Extract the [X, Y] coordinate from the center of the cell holding the provided text.  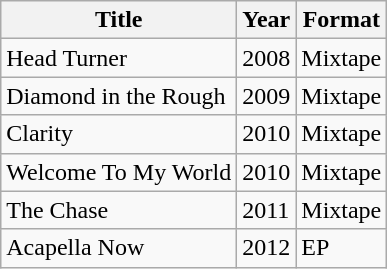
Acapella Now [119, 248]
Diamond in the Rough [119, 96]
Format [342, 20]
The Chase [119, 210]
Clarity [119, 134]
Head Turner [119, 58]
Title [119, 20]
2008 [266, 58]
Year [266, 20]
Welcome To My World [119, 172]
2011 [266, 210]
2012 [266, 248]
2009 [266, 96]
EP [342, 248]
